Return [X, Y] of the center of cell containing provided text 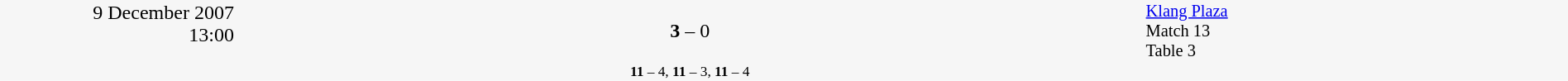
Klang PlazaMatch 13Table 3 [1356, 31]
3 – 0 [690, 31]
11 – 4, 11 – 3, 11 – 4 [690, 71]
9 December 200713:00 [117, 40]
